Identify which cell holds the provided text, then report its (x, y) central coordinate. 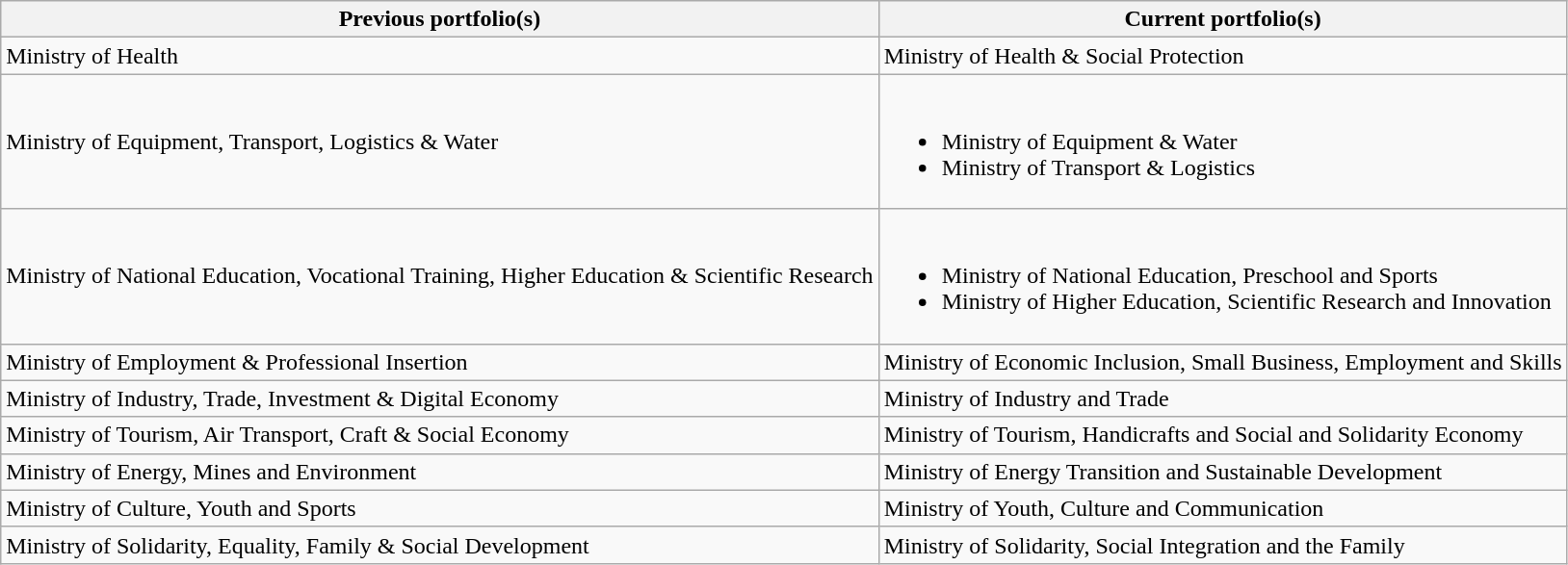
Ministry of Tourism, Air Transport, Craft & Social Economy (439, 435)
Ministry of Health (439, 56)
Ministry of Employment & Professional Insertion (439, 362)
Previous portfolio(s) (439, 19)
Ministry of Youth, Culture and Communication (1223, 508)
Ministry of Industry, Trade, Investment & Digital Economy (439, 398)
Ministry of Culture, Youth and Sports (439, 508)
Ministry of Health & Social Protection (1223, 56)
Ministry of Energy Transition and Sustainable Development (1223, 472)
Ministry of National Education, Preschool and SportsMinistry of Higher Education, Scientific Research and Innovation (1223, 276)
Current portfolio(s) (1223, 19)
Ministry of Equipment & WaterMinistry of Transport & Logistics (1223, 141)
Ministry of Equipment, Transport, Logistics & Water (439, 141)
Ministry of Tourism, Handicrafts and Social and Solidarity Economy (1223, 435)
Ministry of Economic Inclusion, Small Business, Employment and Skills (1223, 362)
Ministry of Solidarity, Equality, Family & Social Development (439, 545)
Ministry of Solidarity, Social Integration and the Family (1223, 545)
Ministry of Industry and Trade (1223, 398)
Ministry of Energy, Mines and Environment (439, 472)
Ministry of National Education, Vocational Training, Higher Education & Scientific Research (439, 276)
